Locate the cell with the specified text and output its (X, Y) center coordinate. 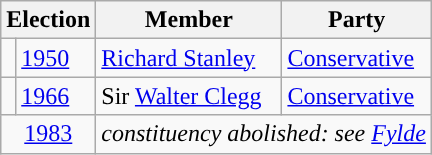
Sir Walter Clegg (189, 96)
1950 (56, 58)
1966 (56, 96)
constituency abolished: see Fylde (264, 134)
1983 (48, 134)
Richard Stanley (189, 58)
Election (48, 20)
Member (189, 20)
Party (357, 20)
